Scan for the cell matching the given text and deliver its (x, y) coordinate at center. 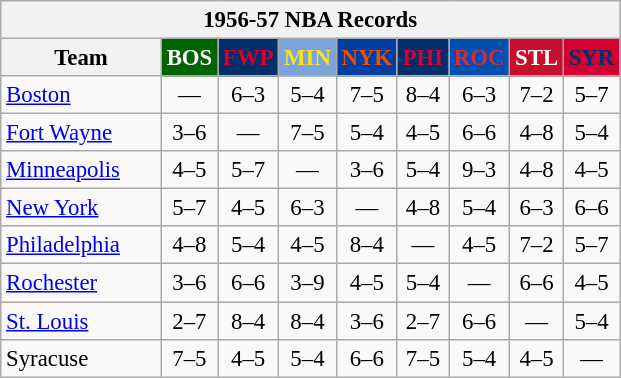
Minneapolis (82, 170)
Team (82, 58)
1956-57 NBA Records (310, 20)
NYK (366, 58)
3–9 (308, 283)
St. Louis (82, 321)
SYR (591, 58)
FWP (248, 58)
9–3 (478, 170)
PHI (422, 58)
Philadelphia (82, 245)
Rochester (82, 283)
Fort Wayne (82, 133)
BOS (189, 58)
New York (82, 208)
MIN (308, 58)
Boston (82, 95)
Syracuse (82, 358)
ROC (478, 58)
STL (537, 58)
